For the text-containing cell, return its midpoint in [x, y] coordinate format. 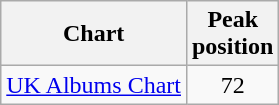
Peakposition [232, 34]
Chart [94, 34]
UK Albums Chart [94, 85]
72 [232, 85]
